Output the (x, y) coordinate of the center of the cell containing the given text.  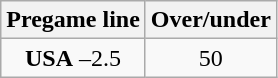
50 (210, 58)
Over/under (210, 20)
Pregame line (74, 20)
USA –2.5 (74, 58)
